From the cell containing the given text, extract its center point as [x, y] coordinate. 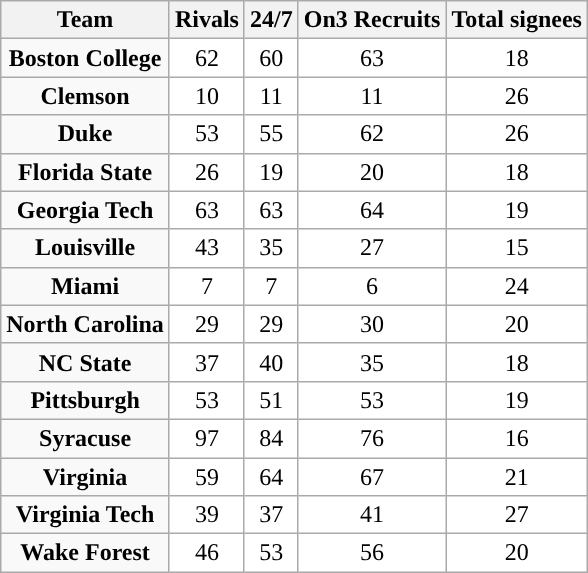
76 [372, 438]
51 [271, 400]
NC State [86, 362]
40 [271, 362]
10 [206, 96]
43 [206, 248]
Duke [86, 134]
97 [206, 438]
46 [206, 553]
Syracuse [86, 438]
59 [206, 477]
6 [372, 286]
41 [372, 515]
Pittsburgh [86, 400]
Florida State [86, 172]
16 [517, 438]
15 [517, 248]
55 [271, 134]
Virginia Tech [86, 515]
Rivals [206, 20]
Louisville [86, 248]
24 [517, 286]
Team [86, 20]
Georgia Tech [86, 210]
30 [372, 324]
84 [271, 438]
Virginia [86, 477]
56 [372, 553]
Total signees [517, 20]
On3 Recruits [372, 20]
Wake Forest [86, 553]
67 [372, 477]
North Carolina [86, 324]
Miami [86, 286]
Boston College [86, 58]
24/7 [271, 20]
Clemson [86, 96]
39 [206, 515]
60 [271, 58]
21 [517, 477]
